Detect which cell encompasses the target text, then output its [X, Y] center coordinate. 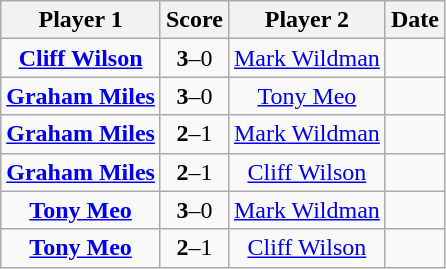
Player 2 [306, 20]
Score [194, 20]
Player 1 [81, 20]
Date [414, 20]
